Find where the given text appears and provide that cell's center as [x, y] coordinate. 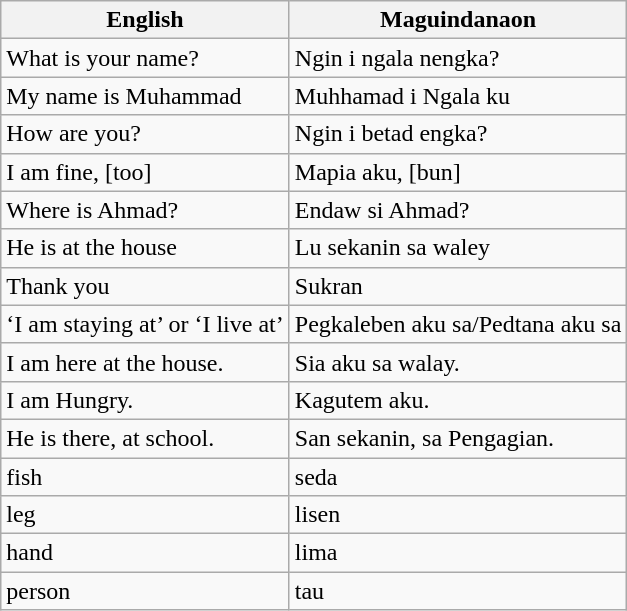
Lu sekanin sa waley [458, 248]
My name is Muhammad [146, 96]
Muhhamad i Ngala ku [458, 96]
Endaw si Ahmad? [458, 210]
Kagutem aku. [458, 400]
What is your name? [146, 58]
lisen [458, 515]
fish [146, 477]
Ngin i ngala nengka? [458, 58]
person [146, 591]
Sukran [458, 286]
San sekanin, sa Pengagian. [458, 438]
I am fine, [too] [146, 172]
tau [458, 591]
I am here at the house. [146, 362]
‘I am staying at’ or ‘I live at’ [146, 324]
I am Hungry. [146, 400]
Where is Ahmad? [146, 210]
He is at the house [146, 248]
seda [458, 477]
Thank you [146, 286]
How are you? [146, 134]
Ngin i betad engka? [458, 134]
Sia aku sa walay. [458, 362]
English [146, 20]
leg [146, 515]
hand [146, 553]
lima [458, 553]
He is there, at school. [146, 438]
Maguindanaon [458, 20]
Mapia aku, [bun] [458, 172]
Pegkaleben aku sa/Pedtana aku sa [458, 324]
